Extract the (X, Y) coordinate from the center of the cell holding the provided text.  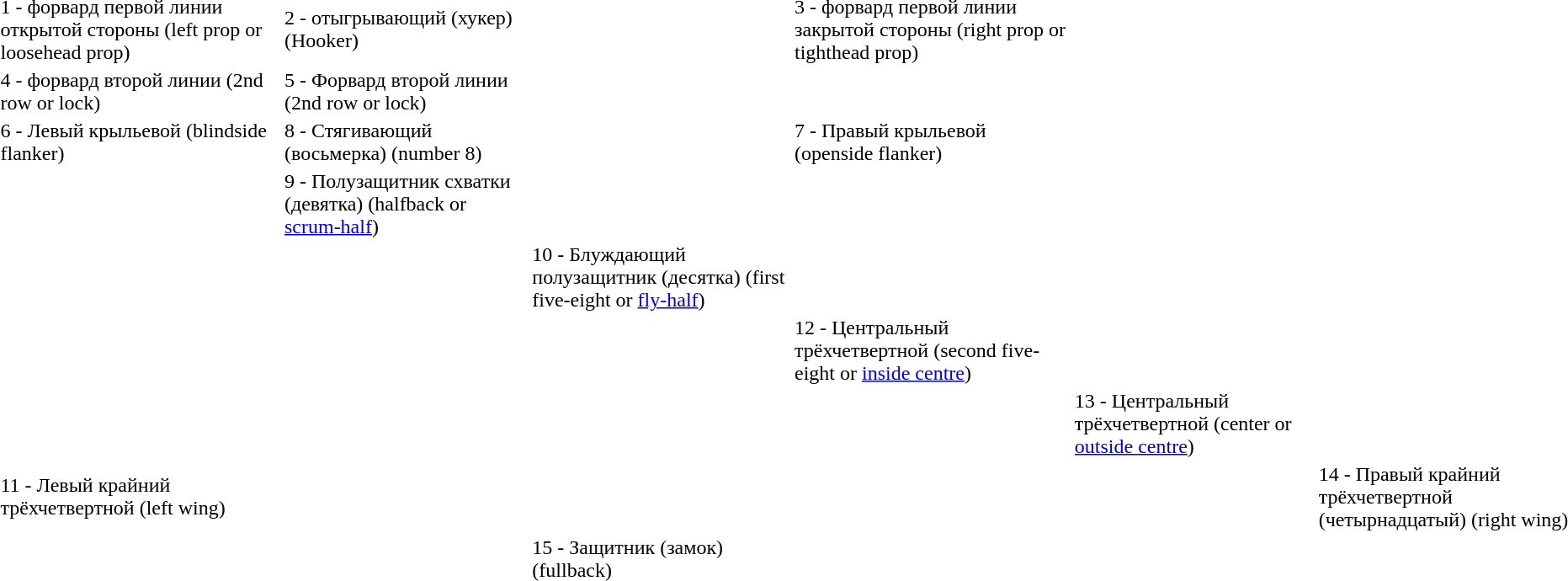
9 - Полузащитник схватки (девятка) (halfback or scrum-half) (406, 204)
5 - Форвард второй линии (2nd row or lock) (406, 91)
12 - Центральный трёхчетвертной (second five-eight or inside centre) (933, 350)
13 - Центральный трёхчетвертной (center or outside centre) (1193, 424)
7 - Правый крыльевой (openside flanker) (933, 141)
10 - Блуждающий полузащитник (десятка) (first five-eight or fly-half) (662, 277)
8 - Стягивающий (восьмерка) (number 8) (406, 141)
